Determine the [x, y] coordinate at the center of the cell enclosing the given text.  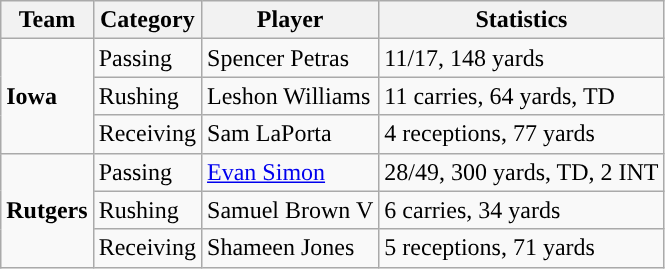
Evan Simon [290, 172]
Sam LaPorta [290, 134]
Spencer Petras [290, 58]
Category [147, 20]
Iowa [47, 96]
Shameen Jones [290, 248]
Statistics [522, 20]
6 carries, 34 yards [522, 210]
28/49, 300 yards, TD, 2 INT [522, 172]
Samuel Brown V [290, 210]
11/17, 148 yards [522, 58]
Leshon Williams [290, 96]
5 receptions, 71 yards [522, 248]
Player [290, 20]
11 carries, 64 yards, TD [522, 96]
4 receptions, 77 yards [522, 134]
Team [47, 20]
Rutgers [47, 210]
